From the cell containing the given text, extract its center point as [x, y] coordinate. 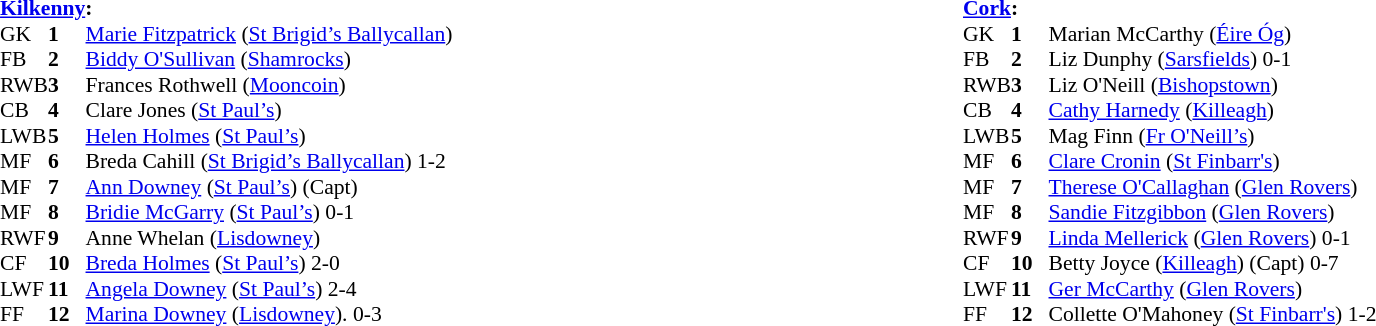
Angela Downey (St Paul’s) 2-4 [270, 289]
Ann Downey (St Paul’s) (Capt) [270, 187]
Helen Holmes (St Paul’s) [270, 136]
Anne Whelan (Lisdowney) [270, 238]
Bridie McGarry (St Paul’s) 0-1 [270, 213]
Clare Jones (St Paul’s) [270, 111]
Breda Holmes (St Paul’s) 2-0 [270, 263]
Breda Cahill (St Brigid’s Ballycallan) 1-2 [270, 161]
Frances Rothwell (Mooncoin) [270, 85]
Biddy O'Sullivan (Shamrocks) [270, 59]
Marie Fitzpatrick (St Brigid’s Ballycallan) [270, 34]
